Output the (x, y) coordinate of the center of the cell containing the given text.  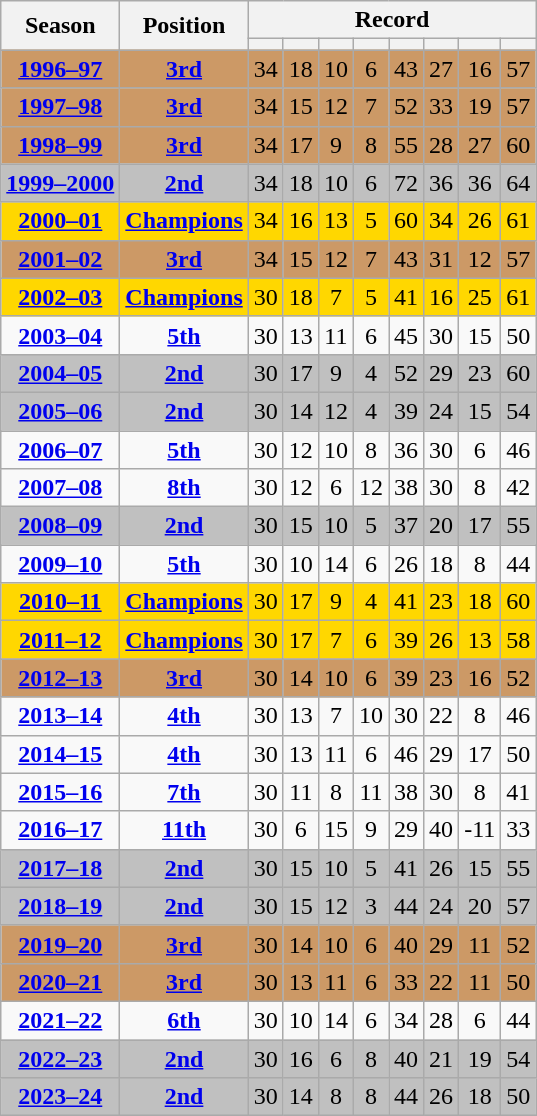
25 (480, 297)
2023–24 (60, 1097)
2012–13 (60, 678)
42 (518, 488)
2010–11 (60, 602)
58 (518, 640)
31 (442, 259)
2022–23 (60, 1059)
2020–21 (60, 982)
2016–17 (60, 830)
Record (392, 20)
72 (406, 183)
64 (518, 183)
2001–02 (60, 259)
2007–08 (60, 488)
2009–10 (60, 564)
1998–99 (60, 145)
1997–98 (60, 107)
-11 (480, 830)
6th (184, 1020)
11th (184, 830)
2019–20 (60, 944)
21 (442, 1059)
2005–06 (60, 411)
3 (370, 906)
Season (60, 26)
2008–09 (60, 526)
Position (184, 26)
2003–04 (60, 335)
2006–07 (60, 449)
2021–22 (60, 1020)
2017–18 (60, 868)
2004–05 (60, 373)
2014–15 (60, 754)
37 (406, 526)
1999–2000 (60, 183)
2000–01 (60, 221)
2015–16 (60, 792)
45 (406, 335)
1996–97 (60, 69)
2018–19 (60, 906)
2011–12 (60, 640)
2013–14 (60, 716)
2002–03 (60, 297)
7th (184, 792)
8th (184, 488)
